Return [X, Y] of the center of cell containing provided text 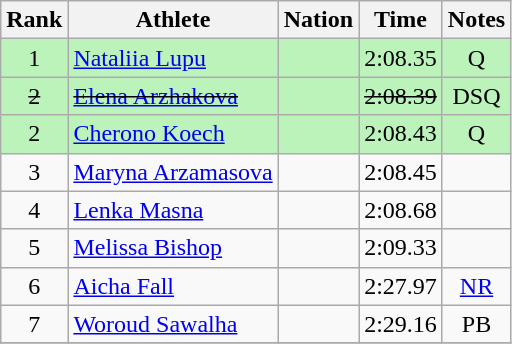
2:08.35 [401, 58]
7 [34, 324]
Nataliia Lupu [173, 58]
Nation [318, 20]
Woroud Sawalha [173, 324]
NR [476, 286]
5 [34, 248]
2:27.97 [401, 286]
Notes [476, 20]
2:08.45 [401, 172]
6 [34, 286]
Lenka Masna [173, 210]
DSQ [476, 96]
3 [34, 172]
4 [34, 210]
2:08.43 [401, 134]
Maryna Arzamasova [173, 172]
Cherono Koech [173, 134]
Rank [34, 20]
Melissa Bishop [173, 248]
2:09.33 [401, 248]
Athlete [173, 20]
2:08.68 [401, 210]
2:29.16 [401, 324]
Aicha Fall [173, 286]
PB [476, 324]
1 [34, 58]
2:08.39 [401, 96]
Time [401, 20]
Elena Arzhakova [173, 96]
